Find where the given text appears and provide that cell's center as (x, y) coordinate. 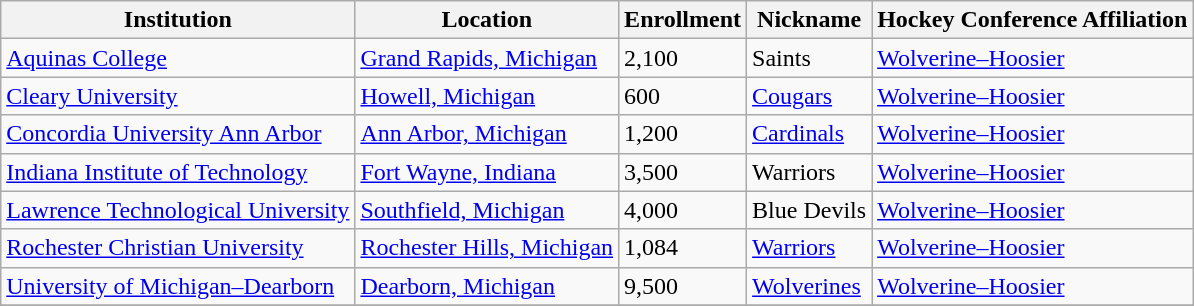
2,100 (683, 58)
3,500 (683, 172)
Dearborn, Michigan (487, 286)
1,084 (683, 248)
Rochester Christian University (178, 248)
Cardinals (810, 134)
Cougars (810, 96)
Grand Rapids, Michigan (487, 58)
600 (683, 96)
9,500 (683, 286)
Hockey Conference Affiliation (1032, 20)
Indiana Institute of Technology (178, 172)
Fort Wayne, Indiana (487, 172)
Southfield, Michigan (487, 210)
Blue Devils (810, 210)
Wolverines (810, 286)
Howell, Michigan (487, 96)
Lawrence Technological University (178, 210)
Nickname (810, 20)
Cleary University (178, 96)
University of Michigan–Dearborn (178, 286)
Aquinas College (178, 58)
Institution (178, 20)
4,000 (683, 210)
Ann Arbor, Michigan (487, 134)
Enrollment (683, 20)
Location (487, 20)
Saints (810, 58)
Rochester Hills, Michigan (487, 248)
1,200 (683, 134)
Concordia University Ann Arbor (178, 134)
